Capture the cell that displays the provided text and extract its (X, Y) central coordinate. 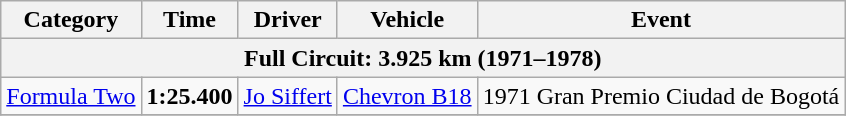
Vehicle (407, 20)
Driver (288, 20)
Time (190, 20)
Formula Two (71, 96)
Jo Siffert (288, 96)
Chevron B18 (407, 96)
Event (661, 20)
1971 Gran Premio Ciudad de Bogotá (661, 96)
Full Circuit: 3.925 km (1971–1978) (423, 58)
Category (71, 20)
1:25.400 (190, 96)
